Find where the given text appears and provide that cell's center as (X, Y) coordinate. 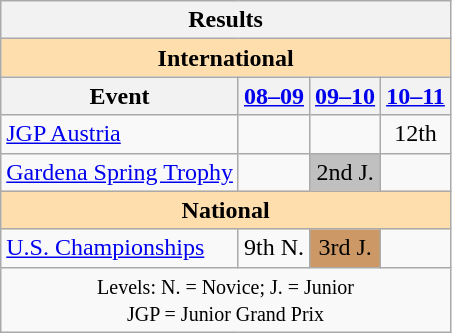
12th (416, 134)
U.S. Championships (120, 248)
JGP Austria (120, 134)
Event (120, 96)
Levels: N. = Novice; J. = Junior JGP = Junior Grand Prix (226, 300)
10–11 (416, 96)
Gardena Spring Trophy (120, 172)
Results (226, 20)
09–10 (346, 96)
2nd J. (346, 172)
3rd J. (346, 248)
08–09 (274, 96)
National (226, 210)
9th N. (274, 248)
International (226, 58)
